Search for the cell housing the specified text and yield its (x, y) center coordinate. 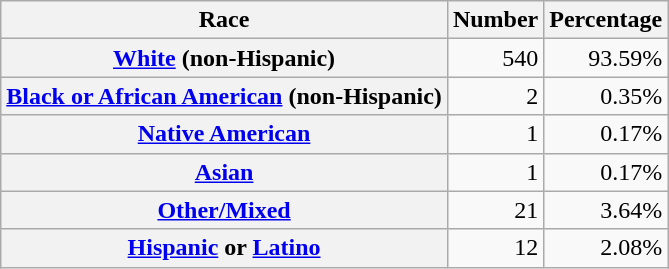
Asian (224, 172)
93.59% (606, 58)
2 (495, 96)
Native American (224, 134)
White (non-Hispanic) (224, 58)
540 (495, 58)
Hispanic or Latino (224, 248)
0.35% (606, 96)
2.08% (606, 248)
3.64% (606, 210)
12 (495, 248)
Number (495, 20)
Black or African American (non-Hispanic) (224, 96)
Percentage (606, 20)
Other/Mixed (224, 210)
21 (495, 210)
Race (224, 20)
